Extract the [x, y] coordinate from the center of the cell holding the provided text.  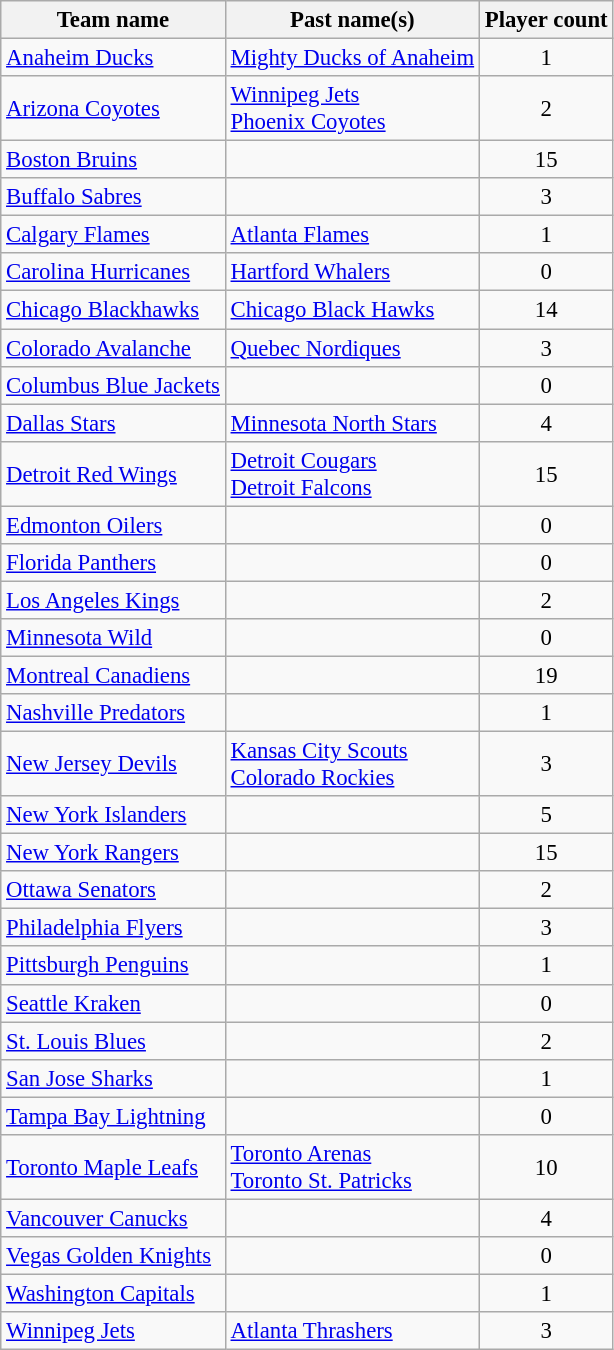
Toronto Maple Leafs [113, 1168]
Anaheim Ducks [113, 58]
New York Rangers [113, 853]
Boston Bruins [113, 160]
Winnipeg Jets [113, 1331]
Florida Panthers [113, 563]
Winnipeg JetsPhoenix Coyotes [352, 108]
Arizona Coyotes [113, 108]
Seattle Kraken [113, 1003]
Toronto ArenasToronto St. Patricks [352, 1168]
10 [546, 1168]
New York Islanders [113, 815]
Vegas Golden Knights [113, 1256]
Carolina Hurricanes [113, 273]
Atlanta Thrashers [352, 1331]
Los Angeles Kings [113, 600]
Montreal Canadiens [113, 675]
19 [546, 675]
Calgary Flames [113, 235]
Vancouver Canucks [113, 1218]
Kansas City ScoutsColorado Rockies [352, 764]
Minnesota Wild [113, 638]
Columbus Blue Jackets [113, 385]
5 [546, 815]
Dallas Stars [113, 423]
Team name [113, 20]
San Jose Sharks [113, 1078]
Philadelphia Flyers [113, 928]
Tampa Bay Lightning [113, 1116]
Pittsburgh Penguins [113, 966]
Minnesota North Stars [352, 423]
Quebec Nordiques [352, 348]
Detroit Red Wings [113, 474]
New Jersey Devils [113, 764]
Colorado Avalanche [113, 348]
Past name(s) [352, 20]
Buffalo Sabres [113, 197]
Hartford Whalers [352, 273]
St. Louis Blues [113, 1041]
Mighty Ducks of Anaheim [352, 58]
Atlanta Flames [352, 235]
Washington Capitals [113, 1293]
Nashville Predators [113, 713]
Detroit CougarsDetroit Falcons [352, 474]
Chicago Blackhawks [113, 310]
Edmonton Oilers [113, 525]
Player count [546, 20]
Ottawa Senators [113, 890]
14 [546, 310]
Chicago Black Hawks [352, 310]
